Determine the (x, y) coordinate at the center of the cell enclosing the given text.  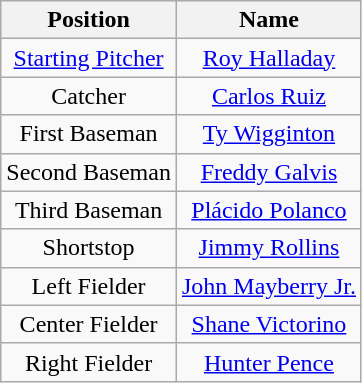
John Mayberry Jr. (268, 286)
Ty Wigginton (268, 134)
Freddy Galvis (268, 172)
Jimmy Rollins (268, 248)
Hunter Pence (268, 362)
Shortstop (89, 248)
Right Fielder (89, 362)
Name (268, 20)
Roy Halladay (268, 58)
Starting Pitcher (89, 58)
Plácido Polanco (268, 210)
Shane Victorino (268, 324)
Position (89, 20)
Carlos Ruiz (268, 96)
Left Fielder (89, 286)
First Baseman (89, 134)
Catcher (89, 96)
Third Baseman (89, 210)
Center Fielder (89, 324)
Second Baseman (89, 172)
